Identify which cell holds the provided text, then report its [X, Y] central coordinate. 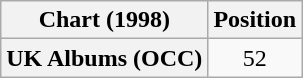
Chart (1998) [104, 20]
Position [255, 20]
UK Albums (OCC) [104, 58]
52 [255, 58]
